Return the (x, y) coordinate for the center point of the cell that contains the specified text.  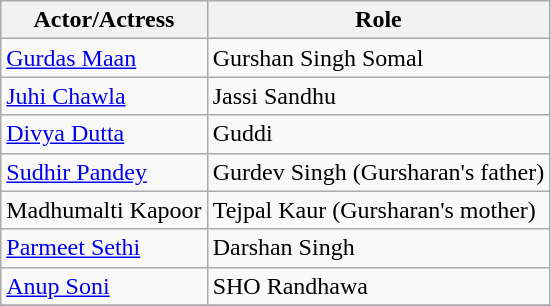
Madhumalti Kapoor (104, 210)
SHO Randhawa (378, 286)
Jassi Sandhu (378, 96)
Gurdev Singh (Gursharan's father) (378, 172)
Darshan Singh (378, 248)
Guddi (378, 134)
Gurdas Maan (104, 58)
Juhi Chawla (104, 96)
Tejpal Kaur (Gursharan's mother) (378, 210)
Gurshan Singh Somal (378, 58)
Actor/Actress (104, 20)
Anup Soni (104, 286)
Parmeet Sethi (104, 248)
Role (378, 20)
Sudhir Pandey (104, 172)
Divya Dutta (104, 134)
